From the cell containing the given text, extract its center point as [x, y] coordinate. 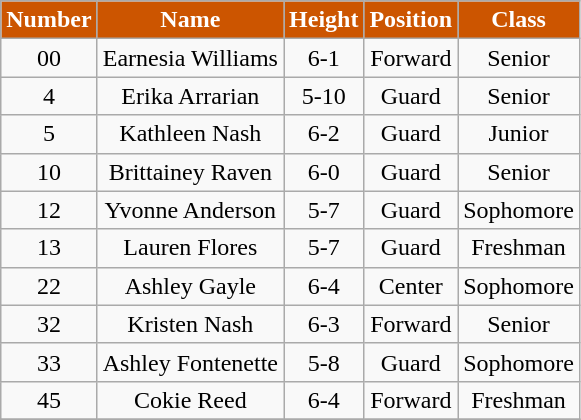
6-0 [324, 172]
Ashley Fontenette [190, 362]
Name [190, 20]
Yvonne Anderson [190, 210]
Center [411, 286]
Cokie Reed [190, 400]
5-8 [324, 362]
6-3 [324, 324]
5-10 [324, 96]
Lauren Flores [190, 248]
Number [49, 20]
Height [324, 20]
13 [49, 248]
Erika Arrarian [190, 96]
5 [49, 134]
6-2 [324, 134]
Kristen Nash [190, 324]
33 [49, 362]
4 [49, 96]
32 [49, 324]
Ashley Gayle [190, 286]
22 [49, 286]
12 [49, 210]
Brittainey Raven [190, 172]
Earnesia Williams [190, 58]
45 [49, 400]
10 [49, 172]
6-1 [324, 58]
Kathleen Nash [190, 134]
00 [49, 58]
Junior [519, 134]
Position [411, 20]
Class [519, 20]
